Detect which cell encompasses the target text, then output its [X, Y] center coordinate. 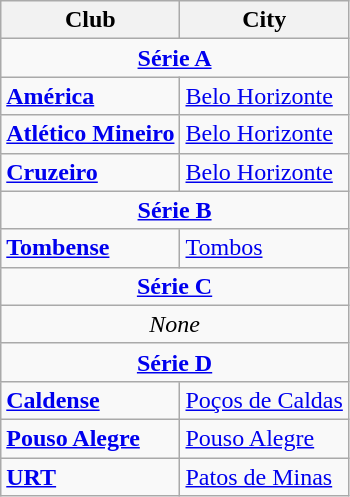
Club [90, 20]
América [90, 96]
Atlético Mineiro [90, 134]
Cruzeiro [90, 172]
Série D [175, 362]
Patos de Minas [264, 477]
Série C [175, 286]
Tombense [90, 248]
City [264, 20]
Tombos [264, 248]
URT [90, 477]
Série A [175, 58]
None [175, 324]
Poços de Caldas [264, 400]
Série B [175, 210]
Caldense [90, 400]
